Scan for the cell matching the given text and deliver its [x, y] coordinate at center. 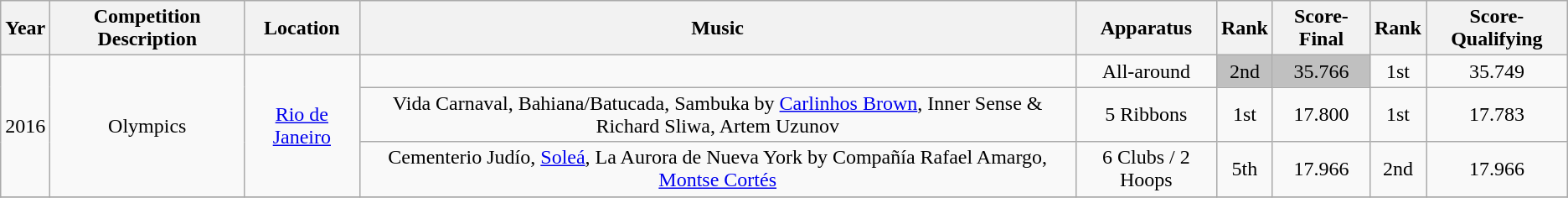
35.749 [1496, 71]
35.766 [1321, 71]
Score-Qualifying [1496, 29]
Rio de Janeiro [302, 126]
5th [1245, 169]
Location [302, 29]
6 Clubs / 2 Hoops [1146, 169]
Year [25, 29]
All-around [1146, 71]
17.800 [1321, 114]
2016 [25, 126]
Music [717, 29]
Score-Final [1321, 29]
Competition Description [147, 29]
5 Ribbons [1146, 114]
17.783 [1496, 114]
Apparatus [1146, 29]
Vida Carnaval, Bahiana/Batucada, Sambuka by Carlinhos Brown, Inner Sense & Richard Sliwa, Artem Uzunov [717, 114]
Olympics [147, 126]
Cementerio Judío, Soleá, La Aurora de Nueva York by Compañía Rafael Amargo, Montse Cortés [717, 169]
